Output the [x, y] coordinate of the center of the cell containing the given text.  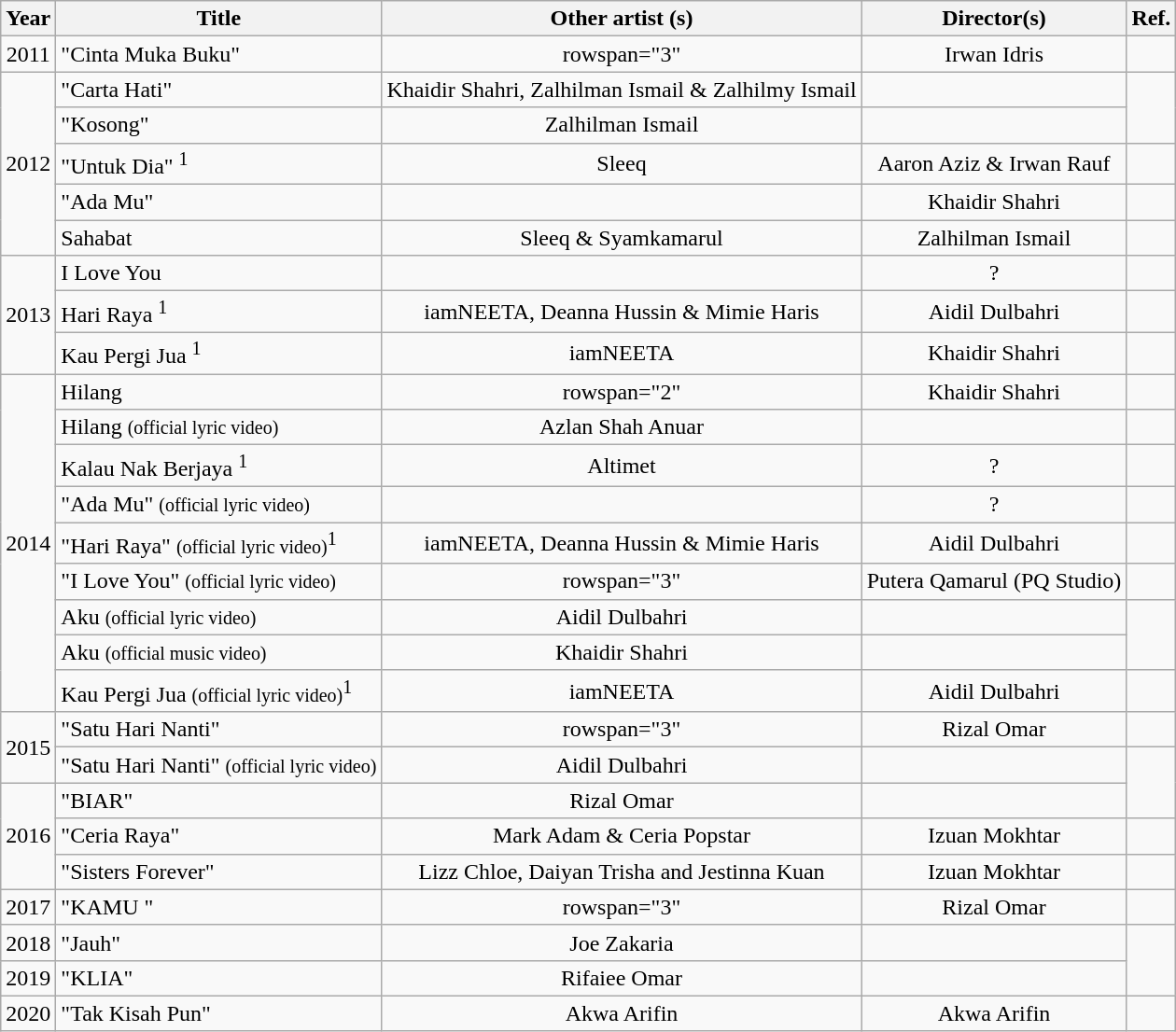
"Jauh" [218, 942]
Aaron Aziz & Irwan Rauf [994, 164]
2013 [28, 315]
Director(s) [994, 19]
"Ceria Raya" [218, 836]
Kalau Nak Berjaya 1 [218, 467]
Title [218, 19]
Azlan Shah Anuar [622, 427]
Mark Adam & Ceria Popstar [622, 836]
I Love You [218, 273]
Irwan Idris [994, 54]
2016 [28, 836]
"Cinta Muka Buku" [218, 54]
"Carta Hati" [218, 90]
"KLIA" [218, 978]
"Ada Mu" (official lyric video) [218, 505]
Kau Pergi Jua 1 [218, 353]
2017 [28, 907]
2011 [28, 54]
"Hari Raya" (official lyric video)1 [218, 543]
2020 [28, 1013]
Sahabat [218, 238]
"I Love You" (official lyric video) [218, 581]
Other artist (s) [622, 19]
Rifaiee Omar [622, 978]
2018 [28, 942]
"Satu Hari Nanti" (official lyric video) [218, 765]
"KAMU " [218, 907]
"Sisters Forever" [218, 872]
"Tak Kisah Pun" [218, 1013]
Hilang (official lyric video) [218, 427]
Sleeq & Syamkamarul [622, 238]
2014 [28, 543]
"Untuk Dia" 1 [218, 164]
"BIAR" [218, 801]
Hilang [218, 392]
Altimet [622, 467]
Kau Pergi Jua (official lyric video)1 [218, 690]
Ref. [1152, 19]
Khaidir Shahri, Zalhilman Ismail & Zalhilmy Ismail [622, 90]
Joe Zakaria [622, 942]
Lizz Chloe, Daiyan Trisha and Jestinna Kuan [622, 872]
rowspan="2" [622, 392]
2012 [28, 164]
2015 [28, 747]
Sleeq [622, 164]
Aku (official lyric video) [218, 617]
Putera Qamarul (PQ Studio) [994, 581]
Hari Raya 1 [218, 312]
Year [28, 19]
"Satu Hari Nanti" [218, 730]
2019 [28, 978]
Aku (official music video) [218, 652]
"Ada Mu" [218, 202]
"Kosong" [218, 125]
